From the cell containing the given text, extract its center point as (X, Y) coordinate. 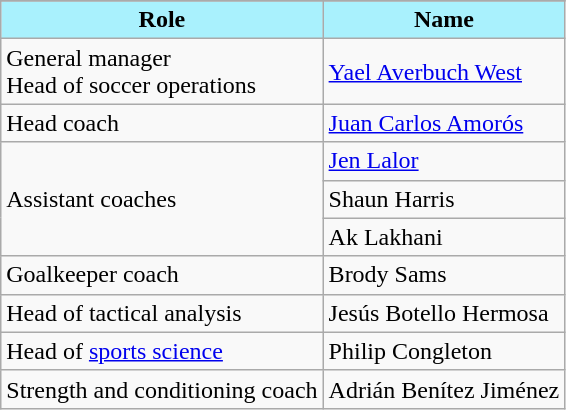
Adrián Benítez Jiménez (444, 389)
Assistant coaches (162, 199)
Goalkeeper coach (162, 275)
Name (444, 20)
Philip Congleton (444, 351)
Ak Lakhani (444, 237)
Head coach (162, 123)
Head of tactical analysis (162, 313)
Strength and conditioning coach (162, 389)
Jen Lalor (444, 161)
Yael Averbuch West (444, 72)
Role (162, 20)
Brody Sams (444, 275)
Jesús Botello Hermosa (444, 313)
General managerHead of soccer operations (162, 72)
Juan Carlos Amorós (444, 123)
Shaun Harris (444, 199)
Head of sports science (162, 351)
